Search for the cell housing the specified text and yield its (X, Y) center coordinate. 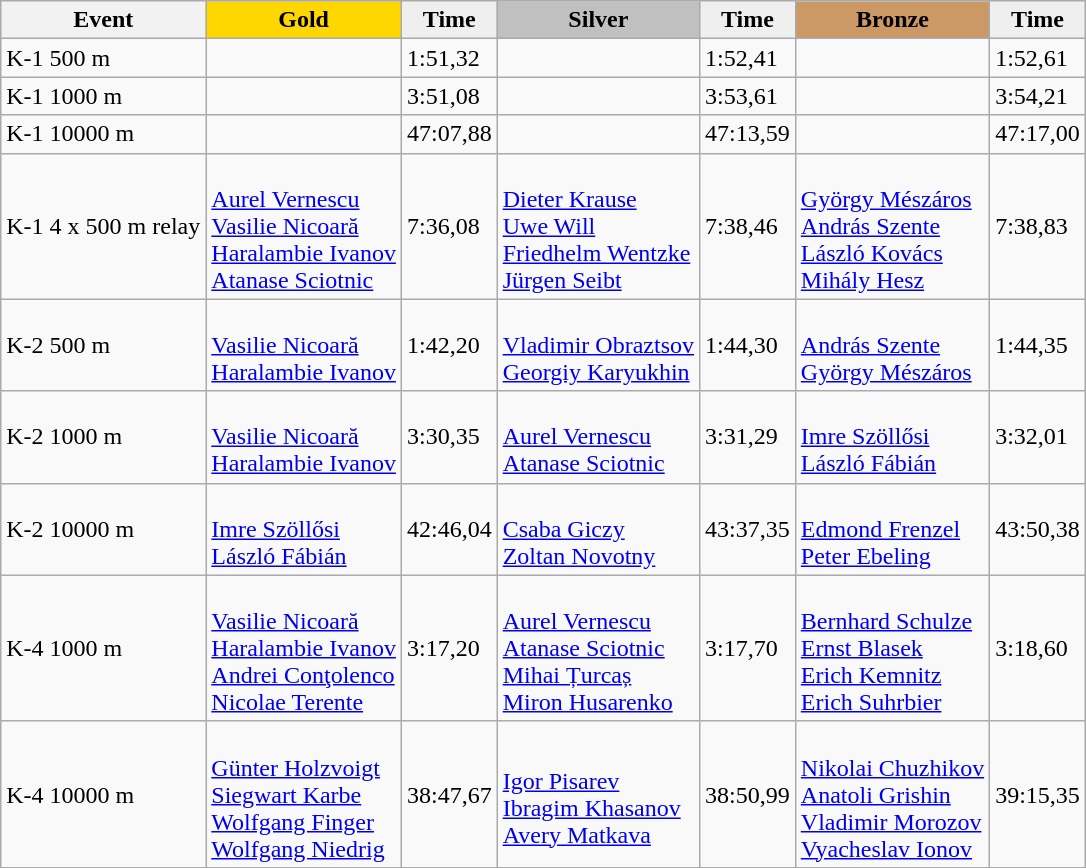
47:07,88 (449, 134)
43:37,35 (748, 529)
1:52,61 (1038, 58)
Csaba GiczyZoltan Novotny (598, 529)
47:17,00 (1038, 134)
K-4 1000 m (104, 648)
Igor PisarevIbragim KhasanovAvery Matkava (598, 794)
42:46,04 (449, 529)
3:31,29 (748, 437)
Event (104, 20)
András SzenteGyörgy Mészáros (892, 345)
43:50,38 (1038, 529)
Gold (304, 20)
Bernhard SchulzeErnst BlasekErich KemnitzErich Suhrbier (892, 648)
Aurel VernescuAtanase SciotnicMihai ȚurcașMiron Husarenko (598, 648)
3:54,21 (1038, 96)
K-4 10000 m (104, 794)
K-2 10000 m (104, 529)
47:13,59 (748, 134)
3:53,61 (748, 96)
Silver (598, 20)
7:38,83 (1038, 226)
1:44,35 (1038, 345)
Edmond FrenzelPeter Ebeling (892, 529)
K-1 4 x 500 m relay (104, 226)
György MészárosAndrás SzenteLászló KovácsMihály Hesz (892, 226)
K-1 500 m (104, 58)
Aurel VernescuAtanase Sciotnic (598, 437)
K-1 1000 m (104, 96)
Vladimir ObraztsovGeorgiy Karyukhin (598, 345)
1:51,32 (449, 58)
Günter HolzvoigtSiegwart KarbeWolfgang FingerWolfgang Niedrig (304, 794)
38:47,67 (449, 794)
3:30,35 (449, 437)
3:17,20 (449, 648)
Vasilie NicoarăHaralambie IvanovAndrei ConţolencoNicolae Terente (304, 648)
3:51,08 (449, 96)
7:36,08 (449, 226)
Dieter KrauseUwe WillFriedhelm WentzkeJürgen Seibt (598, 226)
1:52,41 (748, 58)
39:15,35 (1038, 794)
3:32,01 (1038, 437)
3:18,60 (1038, 648)
K-1 10000 m (104, 134)
K-2 1000 m (104, 437)
1:42,20 (449, 345)
Bronze (892, 20)
7:38,46 (748, 226)
3:17,70 (748, 648)
Nikolai ChuzhikovAnatoli GrishinVladimir MorozovVyacheslav Ionov (892, 794)
38:50,99 (748, 794)
1:44,30 (748, 345)
K-2 500 m (104, 345)
Aurel VernescuVasilie NicoarăHaralambie IvanovAtanase Sciotnic (304, 226)
